Provide the (x, y) coordinate of the cell's center where the given text is located.  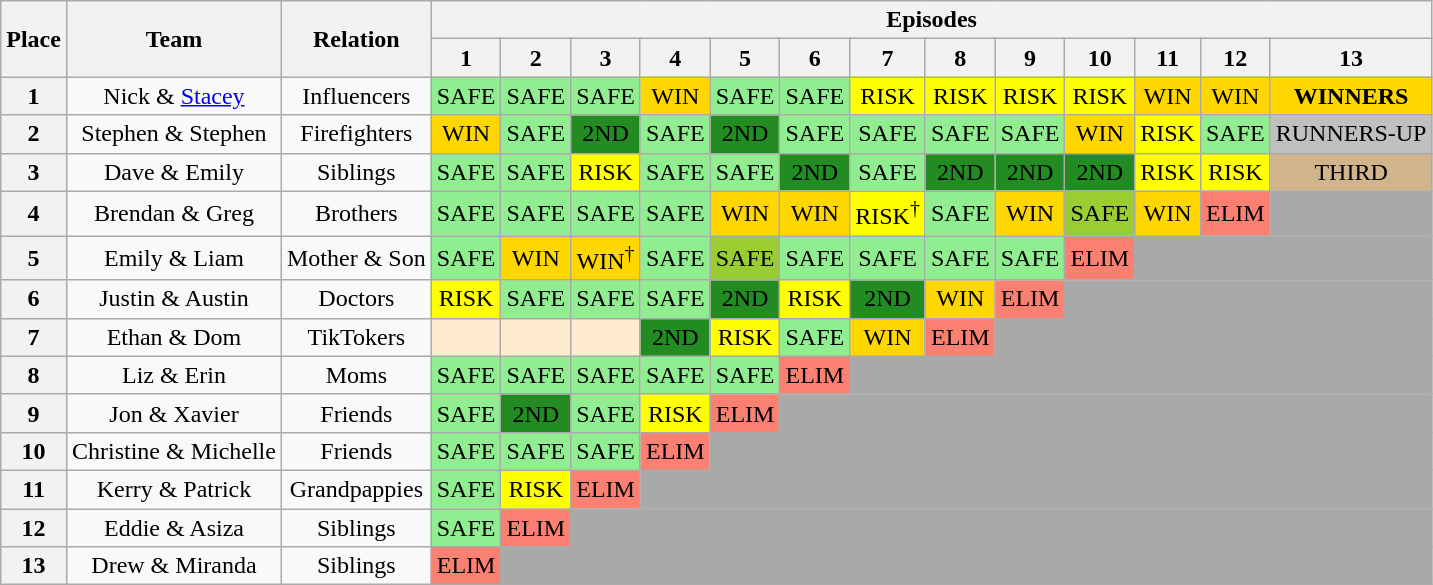
Liz & Erin (174, 375)
Place (34, 39)
Influencers (356, 96)
Stephen & Stephen (174, 134)
Grandpappies (356, 489)
Dave & Emily (174, 172)
Firefighters (356, 134)
Jon & Xavier (174, 413)
TikTokers (356, 337)
Mother & Son (356, 258)
Eddie & Asiza (174, 528)
Drew & Miranda (174, 566)
Team (174, 39)
Relation (356, 39)
Moms (356, 375)
RISK† (888, 214)
Kerry & Patrick (174, 489)
RUNNERS-UP (1351, 134)
Episodes (932, 20)
Ethan & Dom (174, 337)
WIN† (606, 258)
Christine & Michelle (174, 451)
Brendan & Greg (174, 214)
Emily & Liam (174, 258)
THIRD (1351, 172)
Nick & Stacey (174, 96)
Justin & Austin (174, 299)
Doctors (356, 299)
Brothers (356, 214)
WINNERS (1351, 96)
